Scan for the cell matching the given text and deliver its (X, Y) coordinate at center. 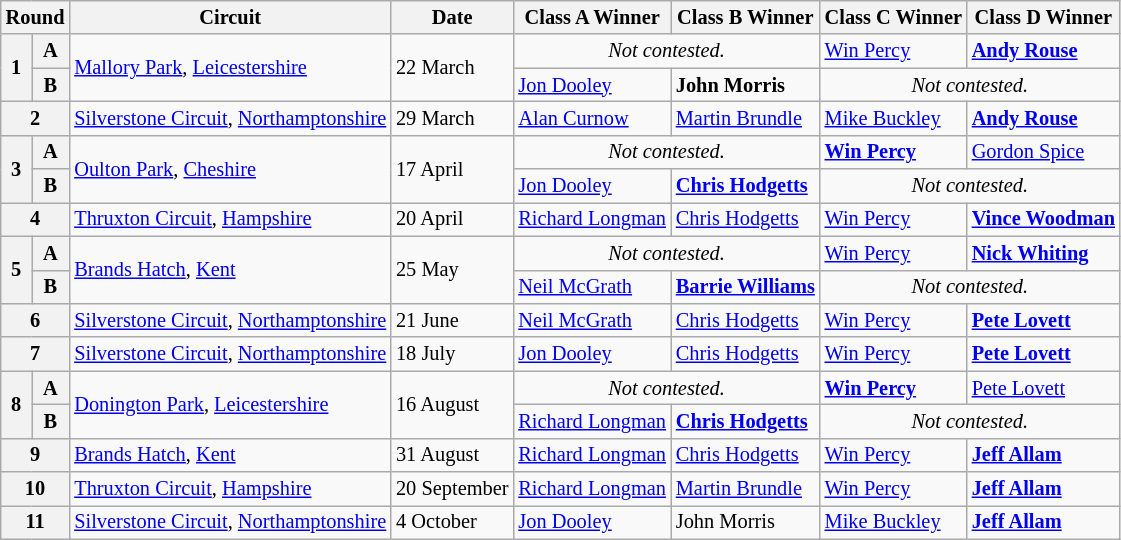
Alan Curnow (592, 118)
Class C Winner (894, 17)
Circuit (230, 17)
3 (16, 168)
Oulton Park, Cheshire (230, 168)
16 August (452, 404)
Vince Woodman (1044, 219)
Round (36, 17)
22 March (452, 68)
6 (36, 320)
4 October (452, 522)
Gordon Spice (1044, 152)
11 (36, 522)
17 April (452, 168)
20 September (452, 489)
31 August (452, 455)
Mallory Park, Leicestershire (230, 68)
10 (36, 489)
Donington Park, Leicestershire (230, 404)
7 (36, 354)
Nick Whiting (1044, 253)
4 (36, 219)
1 (16, 68)
Class D Winner (1044, 17)
25 May (452, 270)
Date (452, 17)
Class B Winner (746, 17)
2 (36, 118)
8 (16, 404)
5 (16, 270)
29 March (452, 118)
20 April (452, 219)
Class A Winner (592, 17)
9 (36, 455)
21 June (452, 320)
18 July (452, 354)
Barrie Williams (746, 287)
